Capture the cell that displays the provided text and extract its [X, Y] central coordinate. 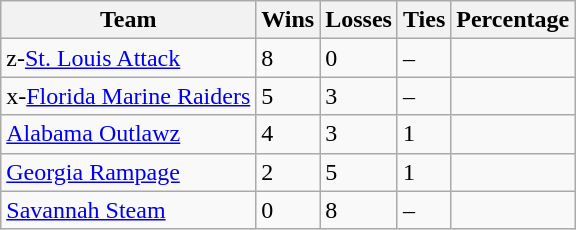
Savannah Steam [128, 210]
Georgia Rampage [128, 172]
Ties [424, 20]
2 [288, 172]
Wins [288, 20]
x-Florida Marine Raiders [128, 96]
Percentage [513, 20]
4 [288, 134]
z-St. Louis Attack [128, 58]
Team [128, 20]
Alabama Outlawz [128, 134]
Losses [359, 20]
